Detect which cell encompasses the target text, then output its (X, Y) center coordinate. 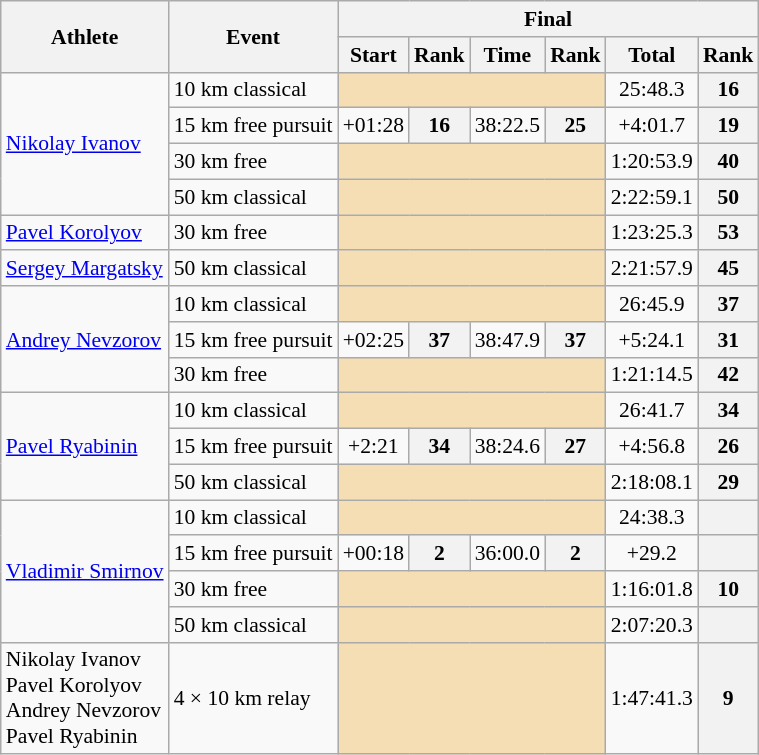
1:21:14.5 (652, 375)
25 (576, 126)
26:45.9 (652, 304)
Nikolay IvanovPavel KorolyovAndrey NevzorovPavel Ryabinin (85, 698)
29 (728, 482)
Athlete (85, 36)
38:47.9 (508, 340)
Event (254, 36)
Pavel Ryabinin (85, 446)
Vladimir Smirnov (85, 571)
10 (728, 589)
27 (576, 447)
Pavel Korolyov (85, 233)
40 (728, 162)
50 (728, 197)
+5:24.1 (652, 340)
2:18:08.1 (652, 482)
53 (728, 233)
+2:21 (374, 447)
24:38.3 (652, 518)
2:22:59.1 (652, 197)
9 (728, 698)
19 (728, 126)
1:20:53.9 (652, 162)
+02:25 (374, 340)
2:07:20.3 (652, 625)
+01:28 (374, 126)
26 (728, 447)
Start (374, 55)
+00:18 (374, 554)
31 (728, 340)
38:22.5 (508, 126)
1:16:01.8 (652, 589)
45 (728, 269)
Time (508, 55)
Final (548, 19)
25:48.3 (652, 90)
42 (728, 375)
+4:56.8 (652, 447)
4 × 10 km relay (254, 698)
+4:01.7 (652, 126)
+29.2 (652, 554)
Total (652, 55)
Andrey Nevzorov (85, 340)
2:21:57.9 (652, 269)
1:47:41.3 (652, 698)
38:24.6 (508, 447)
1:23:25.3 (652, 233)
Nikolay Ivanov (85, 143)
36:00.0 (508, 554)
26:41.7 (652, 411)
Sergey Margatsky (85, 269)
